Extract the (X, Y) coordinate from the center of the cell holding the provided text.  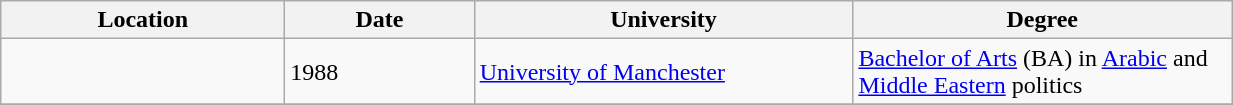
Date (380, 20)
Bachelor of Arts (BA) in Arabic and Middle Eastern politics (1042, 72)
Location (143, 20)
1988 (380, 72)
Degree (1042, 20)
University (664, 20)
University of Manchester (664, 72)
